From the cell containing the given text, extract its center point as [X, Y] coordinate. 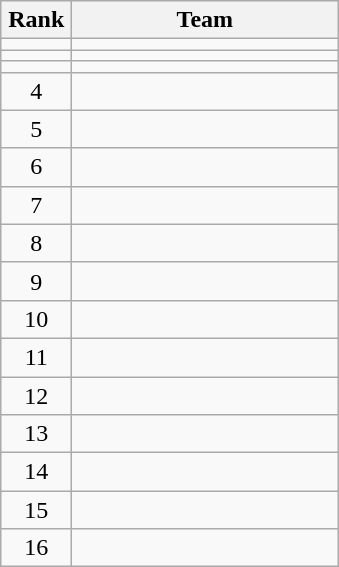
13 [36, 434]
6 [36, 167]
4 [36, 91]
11 [36, 357]
7 [36, 205]
8 [36, 243]
12 [36, 395]
14 [36, 472]
Rank [36, 20]
Team [205, 20]
5 [36, 129]
16 [36, 548]
9 [36, 281]
15 [36, 510]
10 [36, 319]
